Provide the (X, Y) coordinate of the cell's center where the given text is located.  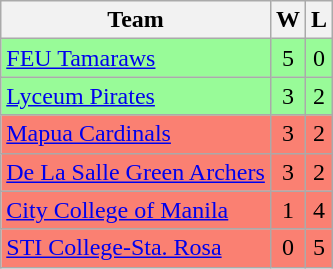
City College of Manila (136, 210)
FEU Tamaraws (136, 58)
STI College-Sta. Rosa (136, 248)
4 (318, 210)
W (288, 20)
Team (136, 20)
De La Salle Green Archers (136, 172)
L (318, 20)
1 (288, 210)
Lyceum Pirates (136, 96)
Mapua Cardinals (136, 134)
